Provide the [X, Y] coordinate of the cell's center where the given text is located.  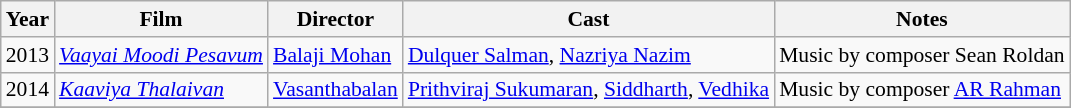
2014 [28, 90]
2013 [28, 55]
Music by composer Sean Roldan [922, 55]
Film [161, 19]
Director [336, 19]
Year [28, 19]
Balaji Mohan [336, 55]
Vaayai Moodi Pesavum [161, 55]
Vasanthabalan [336, 90]
Prithviraj Sukumaran, Siddharth, Vedhika [588, 90]
Dulquer Salman, Nazriya Nazim [588, 55]
Notes [922, 19]
Cast [588, 19]
Kaaviya Thalaivan [161, 90]
Music by composer AR Rahman [922, 90]
